From the cell containing the given text, extract its center point as [X, Y] coordinate. 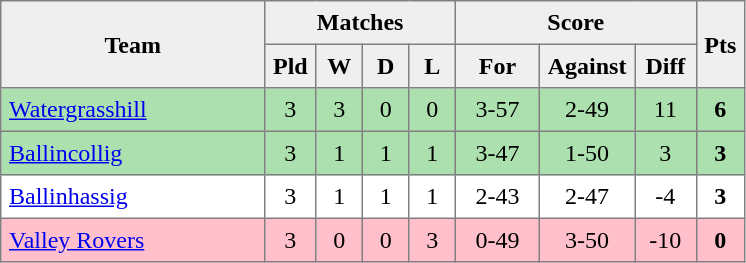
Ballincollig [133, 153]
Valley Rovers [133, 240]
Against [586, 66]
2-43 [497, 197]
D [385, 66]
-10 [666, 240]
6 [720, 110]
Watergrasshill [133, 110]
2-47 [586, 197]
2-49 [586, 110]
3-57 [497, 110]
Pts [720, 44]
Matches [360, 23]
Pld [290, 66]
Diff [666, 66]
For [497, 66]
-4 [666, 197]
Ballinhassig [133, 197]
W [339, 66]
Team [133, 44]
3-50 [586, 240]
Score [576, 23]
L [432, 66]
3-47 [497, 153]
0-49 [497, 240]
1-50 [586, 153]
11 [666, 110]
